Search for the cell housing the specified text and yield its (x, y) center coordinate. 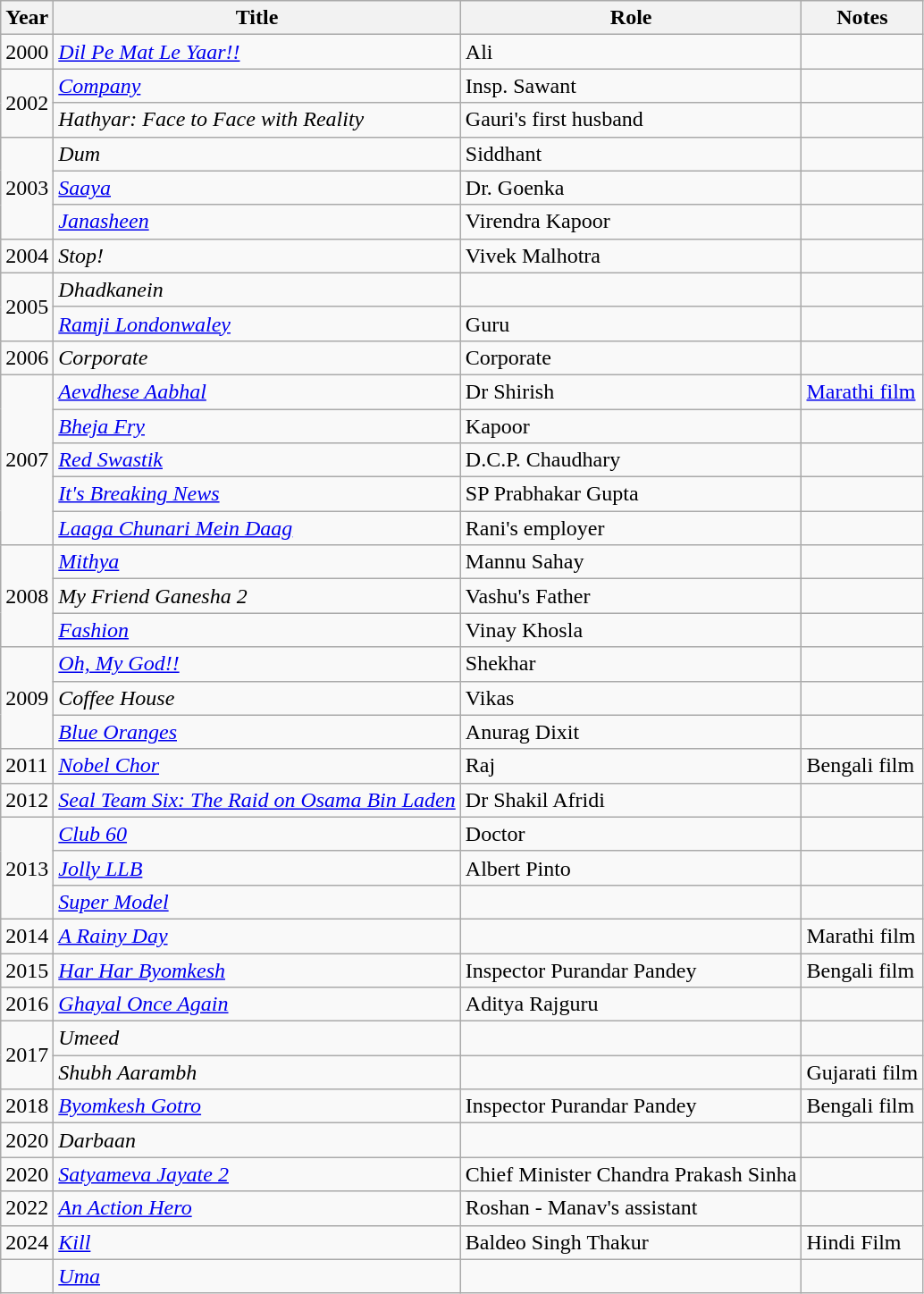
Har Har Byomkesh (257, 970)
2009 (27, 698)
2012 (27, 800)
Siddhant (631, 154)
Gujarati film (862, 1072)
Laaga Chunari Mein Daag (257, 528)
Seal Team Six: The Raid on Osama Bin Laden (257, 800)
Raj (631, 766)
Stop! (257, 256)
SP Prabhakar Gupta (631, 494)
Vikas (631, 698)
Role (631, 18)
2015 (27, 970)
Year (27, 18)
Hathyar: Face to Face with Reality (257, 120)
2007 (27, 459)
Dum (257, 154)
Bheja Fry (257, 426)
Red Swastik (257, 460)
Club 60 (257, 834)
2014 (27, 936)
2003 (27, 188)
Coffee House (257, 698)
2017 (27, 1055)
Guru (631, 323)
Dr Shakil Afridi (631, 800)
Ramji Londonwaley (257, 323)
Rani's employer (631, 528)
An Action Hero (257, 1208)
2016 (27, 1004)
Oh, My God!! (257, 664)
Satyameva Jayate 2 (257, 1174)
Hindi Film (862, 1242)
Aevdhese Aabhal (257, 391)
2005 (27, 307)
Super Model (257, 902)
Albert Pinto (631, 868)
Roshan - Manav's assistant (631, 1208)
My Friend Ganesha 2 (257, 596)
Shubh Aarambh (257, 1072)
Dhadkanein (257, 290)
2024 (27, 1242)
Kill (257, 1242)
Insp. Sawant (631, 86)
A Rainy Day (257, 936)
Vinay Khosla (631, 630)
Vashu's Father (631, 596)
Jolly LLB (257, 868)
Janasheen (257, 222)
D.C.P. Chaudhary (631, 460)
Nobel Chor (257, 766)
2011 (27, 766)
2006 (27, 357)
2022 (27, 1208)
Ghayal Once Again (257, 1004)
Blue Oranges (257, 732)
Vivek Malhotra (631, 256)
Title (257, 18)
Dr. Goenka (631, 188)
2002 (27, 103)
Aditya Rajguru (631, 1004)
Gauri's first husband (631, 120)
Virendra Kapoor (631, 222)
Shekhar (631, 664)
Chief Minister Chandra Prakash Sinha (631, 1174)
Fashion (257, 630)
Baldeo Singh Thakur (631, 1242)
Uma (257, 1276)
Notes (862, 18)
Dr Shirish (631, 391)
Dil Pe Mat Le Yaar!! (257, 52)
Byomkesh Gotro (257, 1106)
Mithya (257, 562)
Mannu Sahay (631, 562)
Saaya (257, 188)
2004 (27, 256)
Company (257, 86)
2000 (27, 52)
2013 (27, 868)
Anurag Dixit (631, 732)
Ali (631, 52)
2008 (27, 596)
Doctor (631, 834)
2018 (27, 1106)
Umeed (257, 1038)
Kapoor (631, 426)
Darbaan (257, 1140)
It's Breaking News (257, 494)
